Return the [X, Y] coordinate for the center point of the cell that contains the specified text.  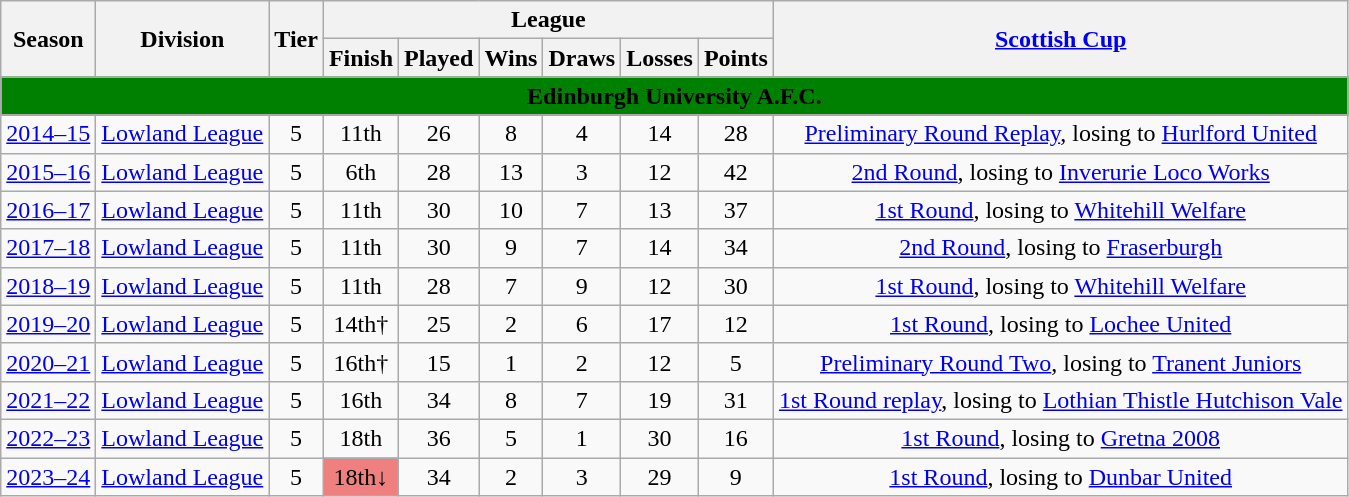
2015–16 [48, 172]
Losses [660, 58]
14th† [360, 324]
Wins [511, 58]
10 [511, 210]
19 [660, 400]
Points [736, 58]
4 [582, 134]
2023–24 [48, 477]
Edinburgh University A.F.C. [674, 96]
Played [439, 58]
1st Round replay, losing to Lothian Thistle Hutchison Vale [1060, 400]
1st Round, losing to Gretna 2008 [1060, 438]
16 [736, 438]
2014–15 [48, 134]
2016–17 [48, 210]
16th [360, 400]
6th [360, 172]
16th† [360, 362]
Scottish Cup [1060, 39]
15 [439, 362]
Preliminary Round Replay, losing to Hurlford United [1060, 134]
31 [736, 400]
37 [736, 210]
18th↓ [360, 477]
2019–20 [48, 324]
2021–22 [48, 400]
1st Round, losing to Lochee United [1060, 324]
2020–21 [48, 362]
Tier [296, 39]
36 [439, 438]
2017–18 [48, 248]
League [548, 20]
Preliminary Round Two, losing to Tranent Juniors [1060, 362]
2nd Round, losing to Inverurie Loco Works [1060, 172]
2nd Round, losing to Fraserburgh [1060, 248]
6 [582, 324]
2018–19 [48, 286]
Finish [360, 58]
26 [439, 134]
Season [48, 39]
18th [360, 438]
2022–23 [48, 438]
Division [182, 39]
Draws [582, 58]
25 [439, 324]
42 [736, 172]
29 [660, 477]
1st Round, losing to Dunbar United [1060, 477]
17 [660, 324]
